Detect which cell encompasses the target text, then output its [X, Y] center coordinate. 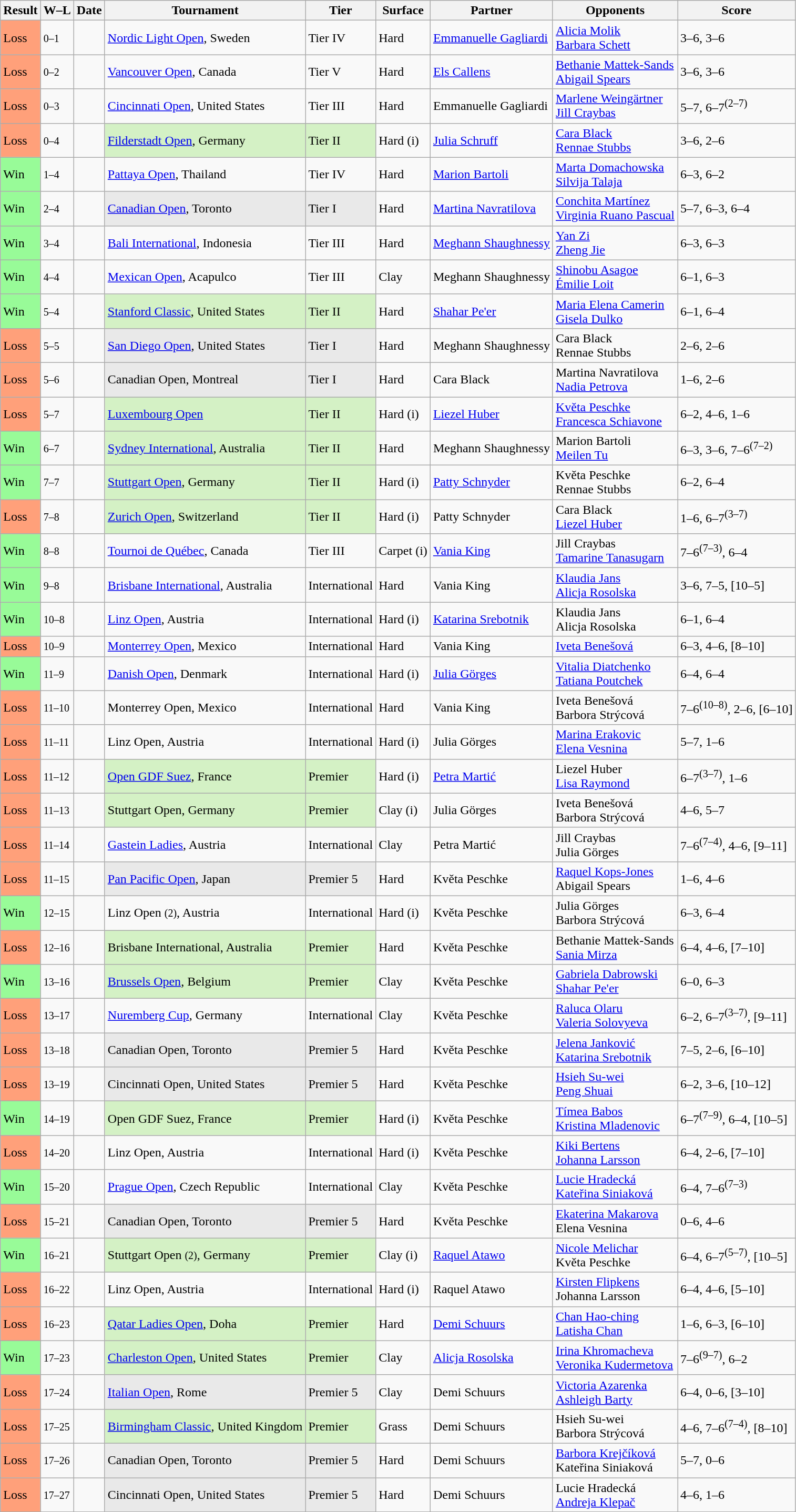
7–6(10–8), 2–6, [6–10] [737, 708]
16–21 [57, 1255]
Liezel Huber Lisa Raymond [615, 776]
6–4, 4–6, [5–10] [737, 1290]
17–27 [57, 1495]
Tournoi de Québec, Canada [205, 551]
Marion Bartoli [491, 175]
17–23 [57, 1358]
Iveta Benešová [615, 646]
0–2 [57, 72]
3–6, 7–5, [10–5] [737, 585]
W–L [57, 11]
Nordic Light Open, Sweden [205, 38]
6–3, 4–6, [8–10] [737, 646]
7–6(7–3), 6–4 [737, 551]
6–2, 3–6, [10–12] [737, 1084]
4–6, 1–6 [737, 1495]
6–3, 6–2 [737, 175]
Luxembourg Open [205, 413]
3–6, 2–6 [737, 140]
5–7, 1–6 [737, 742]
Els Callens [491, 72]
Cara Black Liezel Huber [615, 516]
5–4 [57, 311]
5–7, 0–6 [737, 1460]
Julia Görges Barbora Strýcová [615, 913]
Danish Open, Denmark [205, 673]
Score [737, 11]
Stuttgart Open (2), Germany [205, 1255]
3–4 [57, 243]
12–16 [57, 947]
6–3, 3–6, 7–6(7–2) [737, 448]
11–13 [57, 810]
11–11 [57, 742]
6–4, 6–4 [737, 673]
Liezel Huber [491, 413]
4–4 [57, 277]
6–2, 6–7(3–7), [9–11] [737, 1016]
Jill Craybas Julia Görges [615, 845]
5–7, 6–7(2–7) [737, 106]
Date [89, 11]
Hsieh Su-wei Barbora Strýcová [615, 1426]
Carpet (i) [403, 551]
6–4, 0–6, [3–10] [737, 1392]
Prague Open, Czech Republic [205, 1186]
Canadian Open, Montreal [205, 380]
Italian Open, Rome [205, 1392]
Katarina Srebotnik [491, 620]
Shinobu Asagoe Émilie Loit [615, 277]
Martina Navratilova Nadia Petrova [615, 380]
Bethanie Mattek-Sands Sania Mirza [615, 947]
6–4, 2–6, [7–10] [737, 1153]
1–4 [57, 175]
Charleston Open, United States [205, 1358]
Filderstadt Open, Germany [205, 140]
Irina Khromacheva Veronika Kudermetova [615, 1358]
Hsieh Su-wei Peng Shuai [615, 1084]
11–15 [57, 878]
6–2, 4–6, 1–6 [737, 413]
Birmingham Classic, United Kingdom [205, 1426]
Alicja Rosolska [491, 1358]
Partner [491, 11]
Marion Bartoli Meilen Tu [615, 448]
5–5 [57, 345]
Květa Peschke Rennae Stubbs [615, 483]
13–18 [57, 1050]
Sydney International, Australia [205, 448]
10–8 [57, 620]
Kiki Bertens Johanna Larsson [615, 1153]
13–17 [57, 1016]
Qatar Ladies Open, Doha [205, 1323]
Marta Domachowska Silvija Talaja [615, 175]
15–20 [57, 1186]
6–1, 6–3 [737, 277]
Cara Black [491, 380]
Brussels Open, Belgium [205, 981]
Martina Navratilova [491, 208]
Lucie Hradecká Andreja Klepač [615, 1495]
2–4 [57, 208]
Nuremberg Cup, Germany [205, 1016]
Tier [341, 11]
7–7 [57, 483]
17–26 [57, 1460]
Zurich Open, Switzerland [205, 516]
0–4 [57, 140]
Barbora Krejčíková Kateřina Siniaková [615, 1460]
6–7(3–7), 1–6 [737, 776]
12–15 [57, 913]
14–20 [57, 1153]
6–4, 6–7(5–7), [10–5] [737, 1255]
Bethanie Mattek-Sands Abigail Spears [615, 72]
7–6(9–7), 6–2 [737, 1358]
Gastein Ladies, Austria [205, 845]
14–19 [57, 1118]
10–9 [57, 646]
Grass [403, 1426]
11–14 [57, 845]
Tournament [205, 11]
7–8 [57, 516]
6–2, 6–4 [737, 483]
0–3 [57, 106]
Yan Zi Zheng Jie [615, 243]
5–7 [57, 413]
11–9 [57, 673]
Mexican Open, Acapulco [205, 277]
Result [21, 11]
6–3, 6–4 [737, 913]
6–7 [57, 448]
13–19 [57, 1084]
Conchita Martínez Virginia Ruano Pascual [615, 208]
Vitalia Diatchenko Tatiana Poutchek [615, 673]
11–10 [57, 708]
Surface [403, 11]
16–22 [57, 1290]
6–4, 4–6, [7–10] [737, 947]
Maria Elena Camerin Gisela Dulko [615, 311]
San Diego Open, United States [205, 345]
15–21 [57, 1221]
7–5, 2–6, [6–10] [737, 1050]
Kirsten Flipkens Johanna Larsson [615, 1290]
Nicole Melichar Květa Peschke [615, 1255]
Ekaterina Makarova Elena Vesnina [615, 1221]
0–6, 4–6 [737, 1221]
6–3, 6–3 [737, 243]
Marlene Weingärtner Jill Craybas [615, 106]
1–6, 6–7(3–7) [737, 516]
7–6(7–4), 4–6, [9–11] [737, 845]
Tímea Babos Kristina Mladenovic [615, 1118]
5–7, 6–3, 6–4 [737, 208]
Gabriela Dabrowski Shahar Pe'er [615, 981]
Opponents [615, 11]
13–16 [57, 981]
4–6, 5–7 [737, 810]
6–7(7–9), 6–4, [10–5] [737, 1118]
17–25 [57, 1426]
Jill Craybas Tamarine Tanasugarn [615, 551]
1–6, 2–6 [737, 380]
Jelena Janković Katarina Srebotnik [615, 1050]
Raluca Olaru Valeria Solovyeva [615, 1016]
Linz Open (2), Austria [205, 913]
Květa Peschke Francesca Schiavone [615, 413]
Stanford Classic, United States [205, 311]
9–8 [57, 585]
Alicia Molik Barbara Schett [615, 38]
Raquel Kops-Jones Abigail Spears [615, 878]
8–8 [57, 551]
17–24 [57, 1392]
Julia Schruff [491, 140]
1–6, 4–6 [737, 878]
Tier V [341, 72]
Shahar Pe'er [491, 311]
Vancouver Open, Canada [205, 72]
11–12 [57, 776]
Marina Erakovic Elena Vesnina [615, 742]
Lucie Hradecká Kateřina Siniaková [615, 1186]
Chan Hao-ching Latisha Chan [615, 1323]
0–1 [57, 38]
16–23 [57, 1323]
Bali International, Indonesia [205, 243]
6–0, 6–3 [737, 981]
4–6, 7–6(7–4), [8–10] [737, 1426]
2–6, 2–6 [737, 345]
Pan Pacific Open, Japan [205, 878]
5–6 [57, 380]
6–4, 7–6(7–3) [737, 1186]
Pattaya Open, Thailand [205, 175]
Victoria Azarenka Ashleigh Barty [615, 1392]
1–6, 6–3, [6–10] [737, 1323]
